Provide the (X, Y) coordinate of the cell's center where the given text is located.  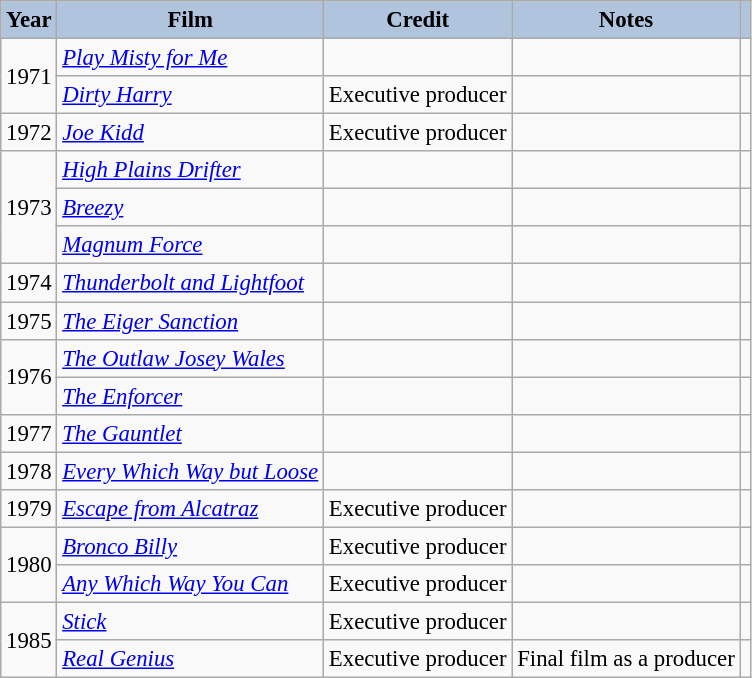
1974 (29, 283)
Magnum Force (190, 245)
Every Which Way but Loose (190, 471)
Thunderbolt and Lightfoot (190, 283)
Bronco Billy (190, 546)
1977 (29, 433)
The Outlaw Josey Wales (190, 358)
1972 (29, 133)
High Plains Drifter (190, 170)
1980 (29, 564)
Escape from Alcatraz (190, 509)
Stick (190, 621)
Notes (626, 20)
Play Misty for Me (190, 58)
The Eiger Sanction (190, 321)
1971 (29, 76)
1976 (29, 376)
The Gauntlet (190, 433)
Film (190, 20)
Year (29, 20)
The Enforcer (190, 396)
Breezy (190, 208)
1985 (29, 640)
Joe Kidd (190, 133)
1978 (29, 471)
Dirty Harry (190, 95)
1973 (29, 208)
Any Which Way You Can (190, 584)
Credit (418, 20)
Real Genius (190, 659)
Final film as a producer (626, 659)
1979 (29, 509)
1975 (29, 321)
